Extract the (x, y) coordinate from the center of the cell holding the provided text.  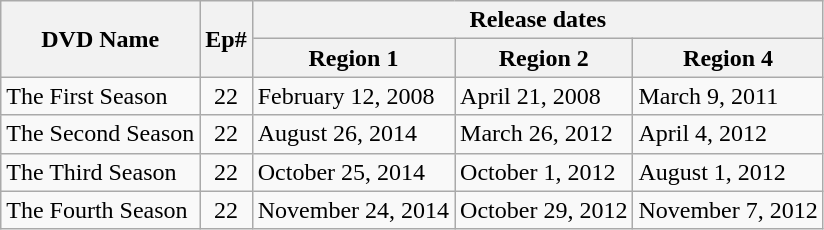
October 29, 2012 (544, 210)
August 1, 2012 (728, 172)
The Fourth Season (100, 210)
DVD Name (100, 39)
November 24, 2014 (353, 210)
Region 1 (353, 58)
April 21, 2008 (544, 96)
April 4, 2012 (728, 134)
August 26, 2014 (353, 134)
Release dates (538, 20)
November 7, 2012 (728, 210)
Ep# (226, 39)
October 25, 2014 (353, 172)
The Third Season (100, 172)
The First Season (100, 96)
February 12, 2008 (353, 96)
March 26, 2012 (544, 134)
October 1, 2012 (544, 172)
March 9, 2011 (728, 96)
The Second Season (100, 134)
Region 2 (544, 58)
Region 4 (728, 58)
